Pinpoint the cell where the given text exists, returning its (x, y) midpoint coordinate. 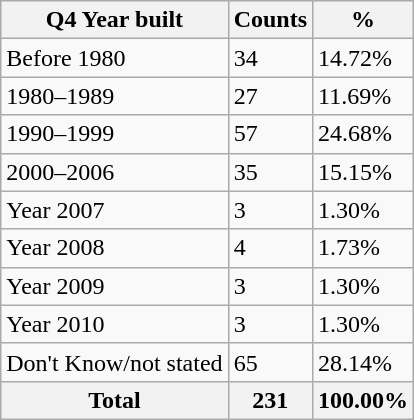
24.68% (364, 134)
% (364, 20)
14.72% (364, 58)
100.00% (364, 400)
Counts (270, 20)
28.14% (364, 362)
27 (270, 96)
4 (270, 248)
65 (270, 362)
Year 2009 (114, 286)
Don't Know/not stated (114, 362)
35 (270, 172)
57 (270, 134)
Year 2007 (114, 210)
Before 1980 (114, 58)
Q4 Year built (114, 20)
Year 2010 (114, 324)
11.69% (364, 96)
Year 2008 (114, 248)
15.15% (364, 172)
1980–1989 (114, 96)
34 (270, 58)
2000–2006 (114, 172)
231 (270, 400)
1990–1999 (114, 134)
Total (114, 400)
1.73% (364, 248)
